Pinpoint the cell where the given text exists, returning its [x, y] midpoint coordinate. 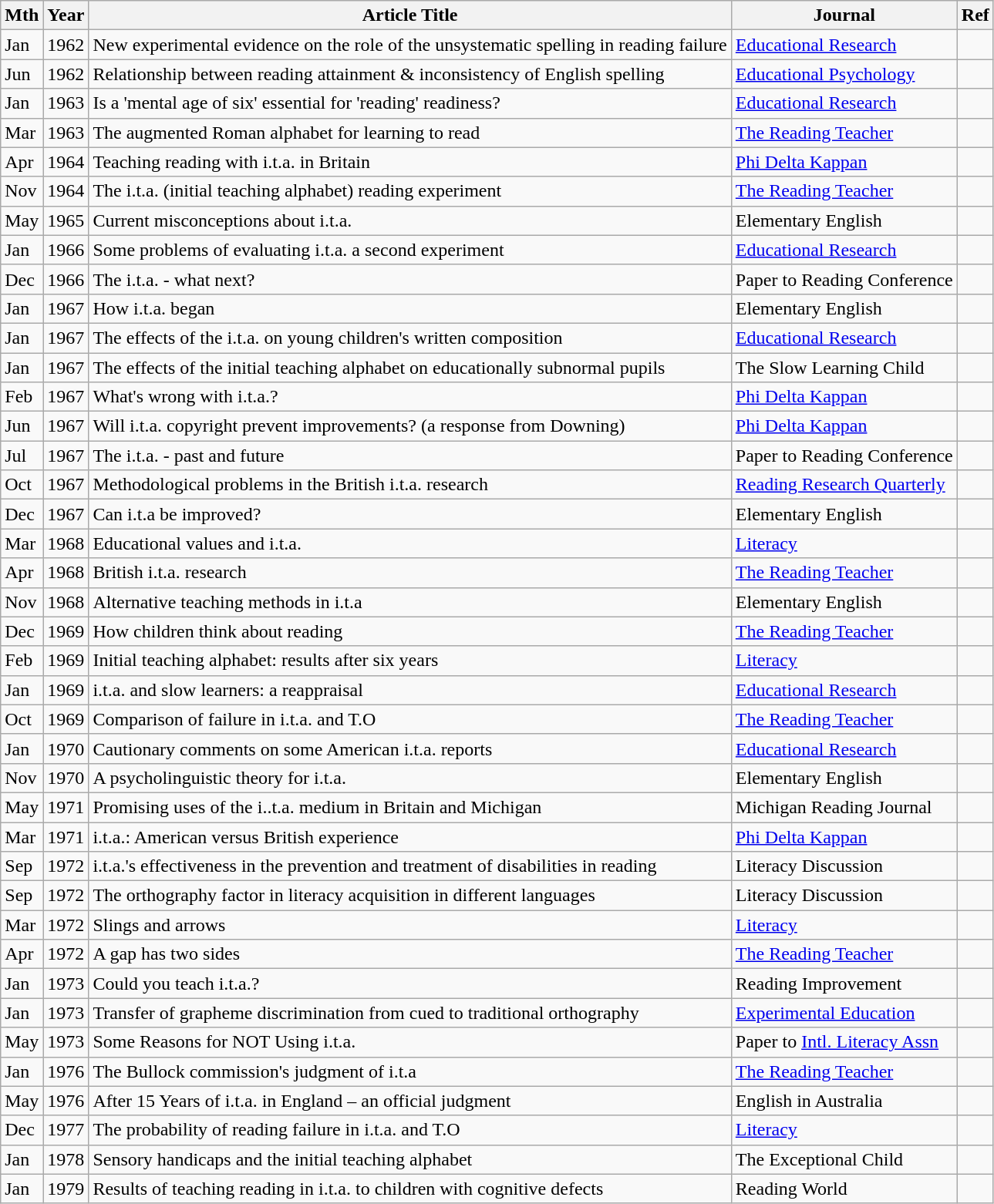
Current misconceptions about i.t.a. [410, 220]
How children think about reading [410, 631]
Reading Research Quarterly [844, 485]
Relationship between reading attainment & inconsistency of English spelling [410, 74]
Teaching reading with i.t.a. in Britain [410, 162]
Ref [975, 15]
The augmented Roman alphabet for learning to read [410, 133]
English in Australia [844, 1101]
Is a 'mental age of six' essential for 'reading' readiness? [410, 103]
After 15 Years of i.t.a. in England – an official judgment [410, 1101]
The Slow Learning Child [844, 368]
Experimental Education [844, 1013]
i.t.a.: American versus British experience [410, 836]
Will i.t.a. copyright prevent improvements? (a response from Downing) [410, 426]
Could you teach i.t.a.? [410, 984]
Jul [22, 456]
Promising uses of the i..t.a. medium in Britain and Michigan [410, 807]
Sensory handicaps and the initial teaching alphabet [410, 1159]
The effects of the initial teaching alphabet on educationally subnormal pupils [410, 368]
The effects of the i.t.a. on young children's written composition [410, 338]
Educational Psychology [844, 74]
Initial teaching alphabet: results after six years [410, 661]
Cautionary comments on some American i.t.a. reports [410, 748]
The i.t.a. - what next? [410, 279]
New experimental evidence on the role of the unsystematic spelling in reading failure [410, 45]
British i.t.a. research [410, 573]
Methodological problems in the British i.t.a. research [410, 485]
The orthography factor in literacy acquisition in different languages [410, 896]
Alternative teaching methods in i.t.a [410, 602]
The i.t.a. - past and future [410, 456]
Paper to Intl. Literacy Assn [844, 1042]
Article Title [410, 15]
i.t.a.'s effectiveness in the prevention and treatment of disabilities in reading [410, 866]
Year [66, 15]
A gap has two sides [410, 954]
i.t.a. and slow learners: a reappraisal [410, 690]
Slings and arrows [410, 925]
A psycholinguistic theory for i.t.a. [410, 778]
The Exceptional Child [844, 1159]
1979 [66, 1189]
What's wrong with i.t.a.? [410, 397]
Mth [22, 15]
Journal [844, 15]
The probability of reading failure in i.t.a. and T.O [410, 1130]
Transfer of grapheme discrimination from cued to traditional orthography [410, 1013]
1977 [66, 1130]
Results of teaching reading in i.t.a. to children with cognitive defects [410, 1189]
1965 [66, 220]
Michigan Reading Journal [844, 807]
The Bullock commission's judgment of i.t.a [410, 1071]
How i.t.a. began [410, 308]
Reading World [844, 1189]
Some problems of evaluating i.t.a. a second experiment [410, 250]
Comparison of failure in i.t.a. and T.O [410, 719]
Educational values and i.t.a. [410, 543]
The i.t.a. (initial teaching alphabet) reading experiment [410, 191]
Some Reasons for NOT Using i.t.a. [410, 1042]
Reading Improvement [844, 984]
1978 [66, 1159]
Can i.t.a be improved? [410, 514]
